Return (X, Y) of the center of cell containing provided text 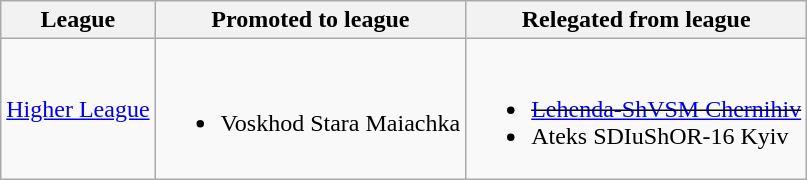
Voskhod Stara Maiachka (310, 109)
Lehenda-ShVSM ChernihivAteks SDIuShOR-16 Kyiv (636, 109)
Promoted to league (310, 20)
League (78, 20)
Relegated from league (636, 20)
Higher League (78, 109)
